Detect which cell encompasses the target text, then output its (x, y) center coordinate. 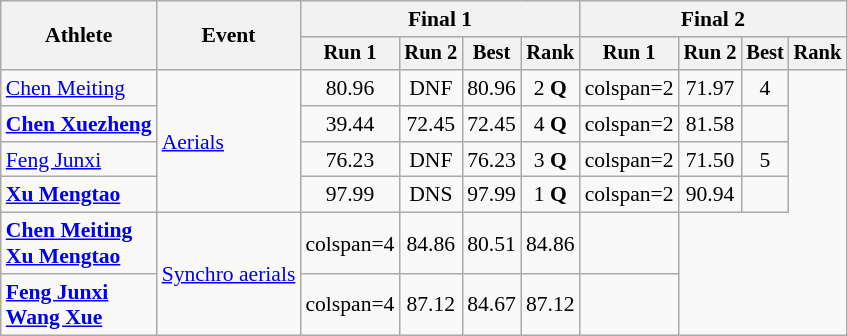
1 Q (550, 195)
Aerials (229, 141)
71.97 (710, 88)
5 (764, 160)
Feng JunxiWang Xue (79, 304)
3 Q (550, 160)
71.50 (710, 160)
Feng Junxi (79, 160)
2 Q (550, 88)
80.51 (492, 244)
Final 1 (440, 19)
90.94 (710, 195)
84.67 (492, 304)
4 (764, 88)
Synchro aerials (229, 274)
DNS (430, 195)
81.58 (710, 124)
Final 2 (714, 19)
4 Q (550, 124)
Chen MeitingXu Mengtao (79, 244)
Athlete (79, 36)
39.44 (350, 124)
Xu Mengtao (79, 195)
Event (229, 36)
Chen Meiting (79, 88)
Chen Xuezheng (79, 124)
